Pinpoint the cell where the given text exists, returning its [X, Y] midpoint coordinate. 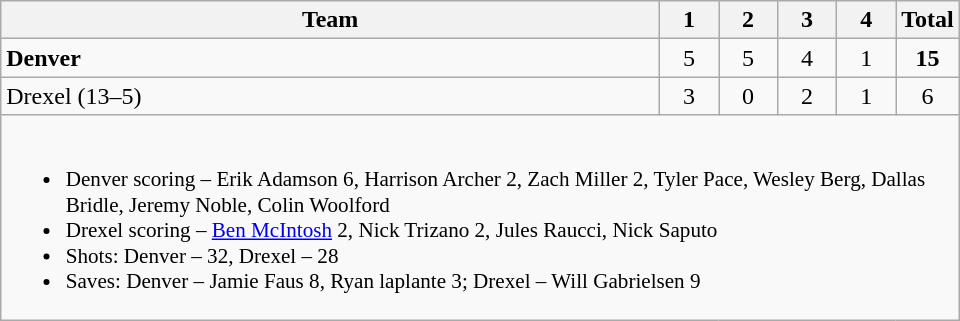
Total [928, 20]
0 [748, 96]
6 [928, 96]
Denver [330, 58]
Team [330, 20]
15 [928, 58]
Drexel (13–5) [330, 96]
